Extract the [x, y] coordinate from the center of the cell holding the provided text.  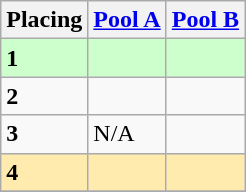
3 [44, 134]
N/A [127, 134]
4 [44, 172]
Placing [44, 20]
1 [44, 58]
Pool B [205, 20]
Pool A [127, 20]
2 [44, 96]
